For the text-containing cell, return its midpoint in [X, Y] coordinate format. 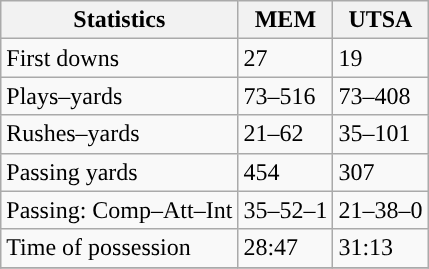
19 [380, 58]
Statistics [120, 20]
73–408 [380, 96]
Time of possession [120, 248]
307 [380, 172]
Rushes–yards [120, 134]
Passing yards [120, 172]
Passing: Comp–Att–Int [120, 210]
31:13 [380, 248]
35–101 [380, 134]
454 [286, 172]
First downs [120, 58]
UTSA [380, 20]
35–52–1 [286, 210]
21–62 [286, 134]
27 [286, 58]
73–516 [286, 96]
Plays–yards [120, 96]
MEM [286, 20]
28:47 [286, 248]
21–38–0 [380, 210]
